Output the (X, Y) coordinate of the center of the cell containing the given text.  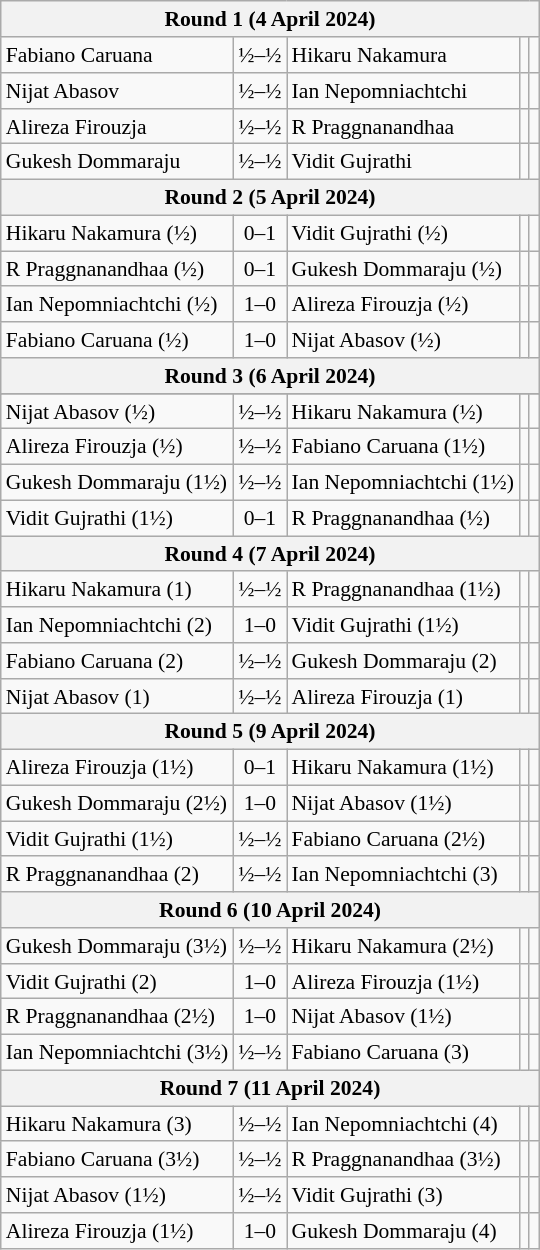
Ian Nepomniachtchi (3½) (117, 1052)
Hikaru Nakamura (1½) (403, 767)
Alireza Firouzja (117, 126)
Fabiano Caruana (3) (403, 1052)
Ian Nepomniachtchi (2) (117, 625)
Ian Nepomniachtchi (1½) (403, 482)
Fabiano Caruana (1½) (403, 447)
Hikaru Nakamura (2½) (403, 946)
R Praggnanandhaa (2½) (117, 1017)
Ian Nepomniachtchi (4) (403, 1124)
Gukesh Dommaraju (½) (403, 269)
Fabiano Caruana (117, 55)
Round 1 (4 April 2024) (270, 19)
R Praggnanandhaa (2) (117, 874)
Nijat Abasov (117, 91)
Hikaru Nakamura (1) (117, 589)
R Praggnanandhaa (3½) (403, 1159)
Fabiano Caruana (½) (117, 340)
Vidit Gujrathi (403, 162)
R Praggnanandhaa (1½) (403, 589)
Round 7 (11 April 2024) (270, 1088)
Vidit Gujrathi (½) (403, 233)
Ian Nepomniachtchi (3) (403, 874)
Ian Nepomniachtchi (½) (117, 304)
Round 4 (7 April 2024) (270, 554)
Ian Nepomniachtchi (403, 91)
Vidit Gujrathi (3) (403, 1195)
Fabiano Caruana (2½) (403, 839)
Fabiano Caruana (3½) (117, 1159)
Fabiano Caruana (2) (117, 661)
Hikaru Nakamura (3) (117, 1124)
Hikaru Nakamura (403, 55)
Round 6 (10 April 2024) (270, 910)
Gukesh Dommaraju (2½) (117, 803)
R Praggnanandhaa (403, 126)
Gukesh Dommaraju (117, 162)
Round 3 (6 April 2024) (270, 376)
Round 2 (5 April 2024) (270, 197)
Gukesh Dommaraju (1½) (117, 482)
Vidit Gujrathi (2) (117, 981)
Gukesh Dommaraju (3½) (117, 946)
Round 5 (9 April 2024) (270, 732)
Gukesh Dommaraju (4) (403, 1231)
Gukesh Dommaraju (2) (403, 661)
Nijat Abasov (1) (117, 696)
Alireza Firouzja (1) (403, 696)
